For the text-containing cell, return its midpoint in [X, Y] coordinate format. 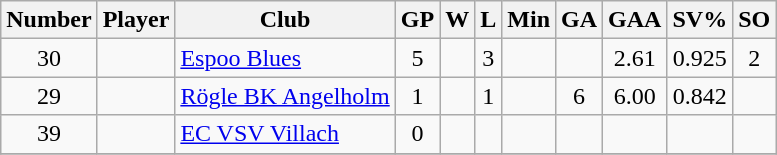
3 [488, 58]
Rögle BK Angelholm [285, 96]
5 [417, 58]
SO [754, 20]
W [458, 20]
Espoo Blues [285, 58]
GP [417, 20]
EC VSV Villach [285, 134]
Player [136, 20]
Club [285, 20]
Number [49, 20]
30 [49, 58]
2 [754, 58]
L [488, 20]
6 [580, 96]
29 [49, 96]
2.61 [635, 58]
39 [49, 134]
GAA [635, 20]
0 [417, 134]
GA [580, 20]
0.842 [700, 96]
6.00 [635, 96]
Min [529, 20]
0.925 [700, 58]
SV% [700, 20]
